Extract the (x, y) coordinate from the center of the cell holding the provided text.  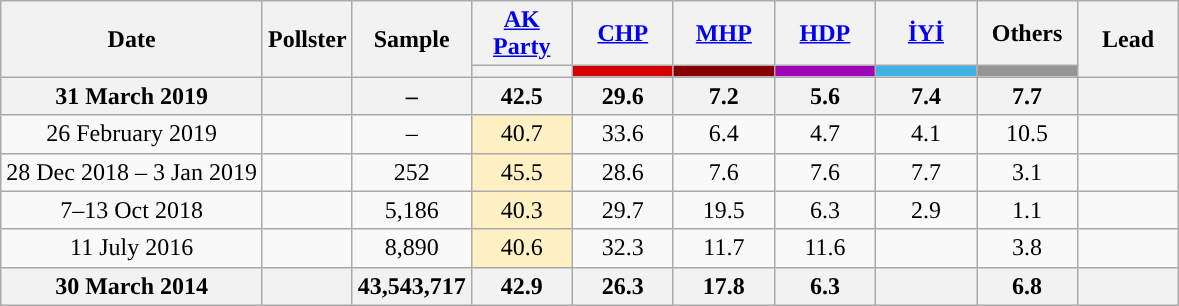
Lead (1128, 39)
Sample (412, 39)
40.6 (522, 248)
19.5 (724, 210)
252 (412, 172)
26 February 2019 (132, 134)
17.8 (724, 286)
HDP (824, 34)
Pollster (307, 39)
6.8 (1028, 286)
40.3 (522, 210)
42.5 (522, 96)
AK Party (522, 34)
10.5 (1028, 134)
29.6 (622, 96)
11 July 2016 (132, 248)
32.3 (622, 248)
45.5 (522, 172)
7.4 (926, 96)
3.1 (1028, 172)
CHP (622, 34)
Date (132, 39)
5,186 (412, 210)
30 March 2014 (132, 286)
6.4 (724, 134)
8,890 (412, 248)
26.3 (622, 286)
2.9 (926, 210)
4.1 (926, 134)
33.6 (622, 134)
29.7 (622, 210)
42.9 (522, 286)
28 Dec 2018 – 3 Jan 2019 (132, 172)
11.6 (824, 248)
Others (1028, 34)
5.6 (824, 96)
1.1 (1028, 210)
4.7 (824, 134)
11.7 (724, 248)
28.6 (622, 172)
43,543,717 (412, 286)
İYİ (926, 34)
40.7 (522, 134)
7–13 Oct 2018 (132, 210)
MHP (724, 34)
7.2 (724, 96)
3.8 (1028, 248)
31 March 2019 (132, 96)
